Detect which cell encompasses the target text, then output its (x, y) center coordinate. 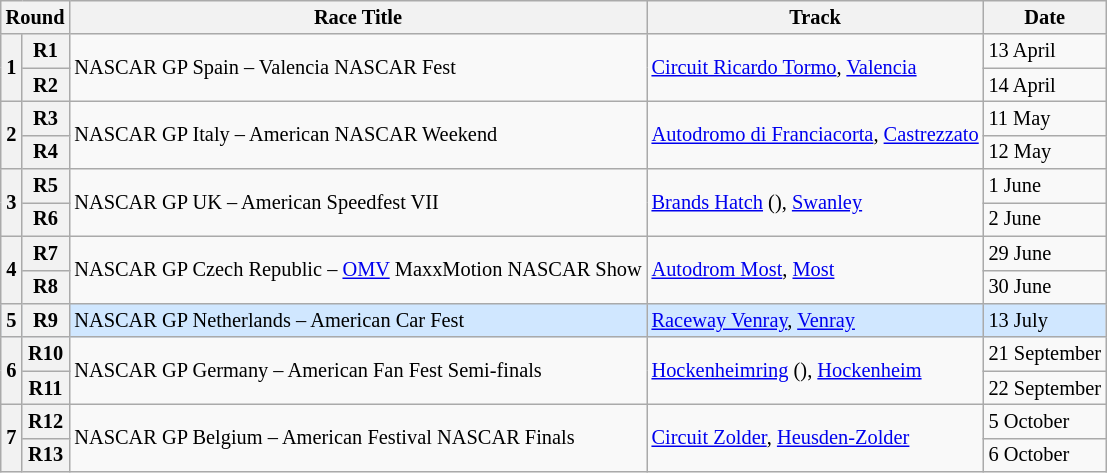
R3 (46, 118)
Raceway Venray, Venray (816, 320)
30 June (1045, 287)
3 (12, 202)
Race Title (358, 17)
R10 (46, 354)
2 June (1045, 219)
R1 (46, 51)
R7 (46, 253)
6 October (1045, 455)
Autodrom Most, Most (816, 270)
Round (36, 17)
6 (12, 370)
Brands Hatch (), Swanley (816, 202)
1 June (1045, 186)
R8 (46, 287)
21 September (1045, 354)
NASCAR GP Italy – American NASCAR Weekend (358, 134)
NASCAR GP Czech Republic – OMV MaxxMotion NASCAR Show (358, 270)
5 (12, 320)
14 April (1045, 85)
13 April (1045, 51)
R9 (46, 320)
22 September (1045, 388)
Date (1045, 17)
NASCAR GP Spain – Valencia NASCAR Fest (358, 68)
5 October (1045, 421)
NASCAR GP Belgium – American Festival NASCAR Finals (358, 438)
NASCAR GP UK – American Speedfest VII (358, 202)
11 May (1045, 118)
NASCAR GP Netherlands – American Car Fest (358, 320)
NASCAR GP Germany – American Fan Fest Semi-finals (358, 370)
Hockenheimring (), Hockenheim (816, 370)
1 (12, 68)
R4 (46, 152)
Circuit Zolder, Heusden-Zolder (816, 438)
R6 (46, 219)
7 (12, 438)
R13 (46, 455)
R12 (46, 421)
R5 (46, 186)
13 July (1045, 320)
Circuit Ricardo Tormo, Valencia (816, 68)
4 (12, 270)
12 May (1045, 152)
R11 (46, 388)
Track (816, 17)
29 June (1045, 253)
Autodromo di Franciacorta, Castrezzato (816, 134)
2 (12, 134)
R2 (46, 85)
